Output the [X, Y] coordinate of the center of the cell containing the given text.  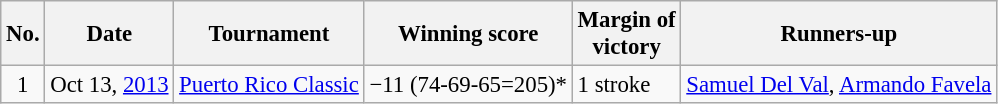
No. [23, 34]
Samuel Del Val, Armando Favela [839, 85]
Date [110, 34]
Tournament [269, 34]
Runners-up [839, 34]
Winning score [468, 34]
1 stroke [626, 85]
1 [23, 85]
Margin ofvictory [626, 34]
Puerto Rico Classic [269, 85]
Oct 13, 2013 [110, 85]
−11 (74-69-65=205)* [468, 85]
